Locate the cell with the specified text and output its (x, y) center coordinate. 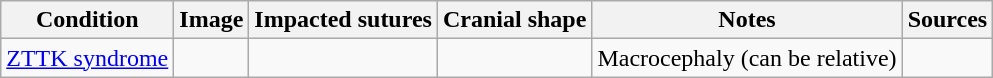
ZTTK syndrome (88, 58)
Image (212, 20)
Cranial shape (514, 20)
Impacted sutures (344, 20)
Notes (747, 20)
Macrocephaly (can be relative) (747, 58)
Condition (88, 20)
Sources (948, 20)
